Detect which cell encompasses the target text, then output its (x, y) center coordinate. 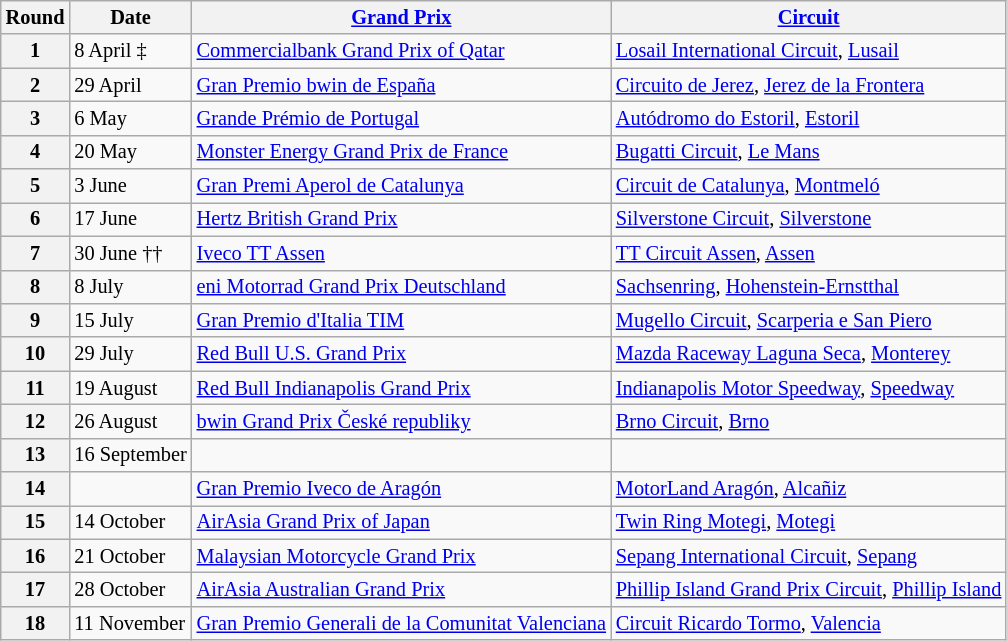
Phillip Island Grand Prix Circuit, Phillip Island (808, 589)
Gran Premio d'Italia TIM (402, 320)
Round (36, 17)
Grand Prix (402, 17)
eni Motorrad Grand Prix Deutschland (402, 287)
17 June (130, 219)
21 October (130, 556)
AirAsia Grand Prix of Japan (402, 522)
30 June †† (130, 253)
Grande Prémio de Portugal (402, 118)
TT Circuit Assen, Assen (808, 253)
18 (36, 623)
Sachsenring, Hohenstein-Ernstthal (808, 287)
29 July (130, 354)
Sepang International Circuit, Sepang (808, 556)
20 May (130, 152)
Mazda Raceway Laguna Seca, Monterey (808, 354)
Circuit (808, 17)
Iveco TT Assen (402, 253)
Twin Ring Motegi, Motegi (808, 522)
16 September (130, 455)
Gran Premio bwin de España (402, 85)
29 April (130, 85)
16 (36, 556)
17 (36, 589)
11 November (130, 623)
Gran Premio Iveco de Aragón (402, 489)
Mugello Circuit, Scarperia e San Piero (808, 320)
Hertz British Grand Prix (402, 219)
Monster Energy Grand Prix de France (402, 152)
6 (36, 219)
3 (36, 118)
7 (36, 253)
6 May (130, 118)
Malaysian Motorcycle Grand Prix (402, 556)
14 October (130, 522)
bwin Grand Prix České republiky (402, 421)
5 (36, 186)
Indianapolis Motor Speedway, Speedway (808, 388)
4 (36, 152)
Gran Premi Aperol de Catalunya (402, 186)
Circuit Ricardo Tormo, Valencia (808, 623)
8 (36, 287)
15 July (130, 320)
Losail International Circuit, Lusail (808, 51)
8 April ‡ (130, 51)
Circuito de Jerez, Jerez de la Frontera (808, 85)
9 (36, 320)
15 (36, 522)
10 (36, 354)
Brno Circuit, Brno (808, 421)
Gran Premio Generali de la Comunitat Valenciana (402, 623)
AirAsia Australian Grand Prix (402, 589)
19 August (130, 388)
3 June (130, 186)
2 (36, 85)
Red Bull U.S. Grand Prix (402, 354)
12 (36, 421)
1 (36, 51)
Commercialbank Grand Prix of Qatar (402, 51)
28 October (130, 589)
26 August (130, 421)
Silverstone Circuit, Silverstone (808, 219)
14 (36, 489)
Date (130, 17)
8 July (130, 287)
11 (36, 388)
Autódromo do Estoril, Estoril (808, 118)
MotorLand Aragón, Alcañiz (808, 489)
Circuit de Catalunya, Montmeló (808, 186)
Bugatti Circuit, Le Mans (808, 152)
13 (36, 455)
Red Bull Indianapolis Grand Prix (402, 388)
